From the cell containing the given text, extract its center point as (X, Y) coordinate. 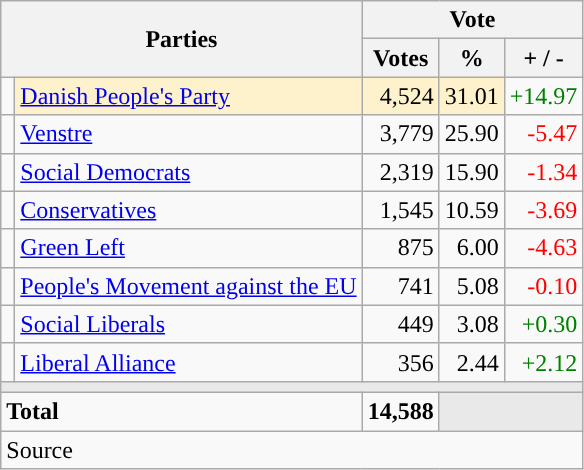
+14.97 (544, 96)
-4.63 (544, 248)
Social Liberals (188, 324)
1,545 (400, 210)
Parties (182, 39)
Venstre (188, 134)
6.00 (472, 248)
-1.34 (544, 172)
Votes (400, 58)
Liberal Alliance (188, 362)
Source (292, 449)
% (472, 58)
356 (400, 362)
875 (400, 248)
Green Left (188, 248)
14,588 (400, 411)
3.08 (472, 324)
4,524 (400, 96)
+0.30 (544, 324)
Vote (472, 20)
-3.69 (544, 210)
+ / - (544, 58)
449 (400, 324)
31.01 (472, 96)
+2.12 (544, 362)
3,779 (400, 134)
Conservatives (188, 210)
2.44 (472, 362)
Social Democrats (188, 172)
Danish People's Party (188, 96)
-5.47 (544, 134)
10.59 (472, 210)
People's Movement against the EU (188, 286)
2,319 (400, 172)
15.90 (472, 172)
25.90 (472, 134)
5.08 (472, 286)
-0.10 (544, 286)
Total (182, 411)
741 (400, 286)
